Extract the [X, Y] coordinate from the center of the cell holding the provided text.  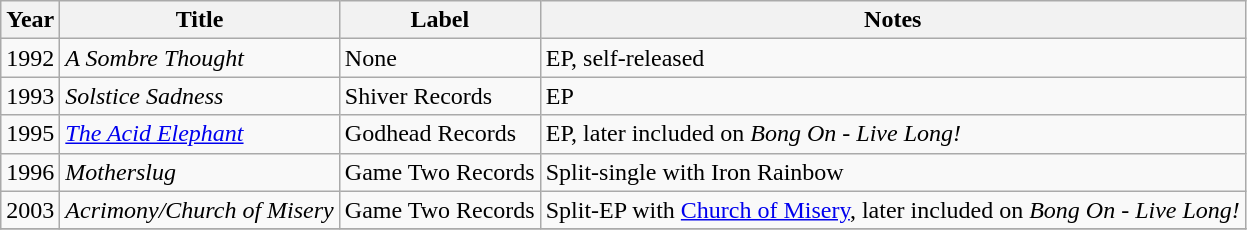
1992 [30, 58]
1993 [30, 96]
1995 [30, 134]
Acrimony/Church of Misery [200, 210]
A Sombre Thought [200, 58]
1996 [30, 172]
Year [30, 20]
Godhead Records [440, 134]
The Acid Elephant [200, 134]
2003 [30, 210]
Split-EP with Church of Misery, later included on Bong On - Live Long! [892, 210]
EP [892, 96]
Notes [892, 20]
EP, self-released [892, 58]
None [440, 58]
Motherslug [200, 172]
Title [200, 20]
Label [440, 20]
Solstice Sadness [200, 96]
Shiver Records [440, 96]
Split-single with Iron Rainbow [892, 172]
EP, later included on Bong On - Live Long! [892, 134]
